Search for the cell housing the specified text and yield its (x, y) center coordinate. 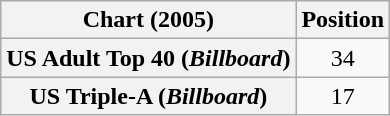
US Triple-A (Billboard) (148, 96)
US Adult Top 40 (Billboard) (148, 58)
17 (343, 96)
Chart (2005) (148, 20)
34 (343, 58)
Position (343, 20)
